Identify which cell holds the provided text, then report its (x, y) central coordinate. 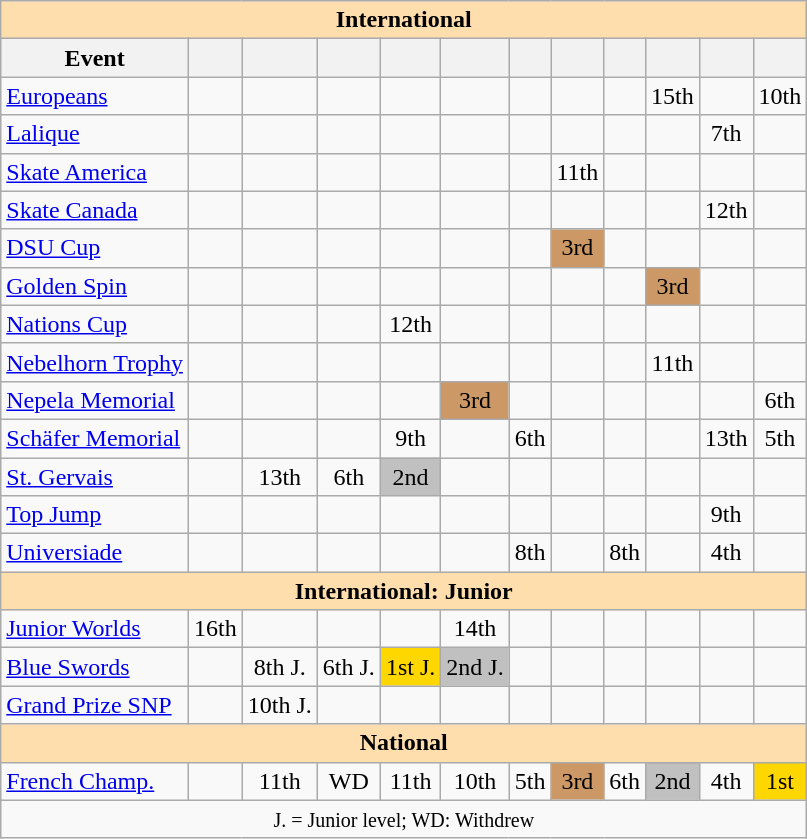
Event (95, 58)
6th J. (348, 667)
15th (673, 96)
J. = Junior level; WD: Withdrew (404, 819)
DSU Cup (95, 248)
Golden Spin (95, 286)
International: Junior (404, 591)
Nebelhorn Trophy (95, 362)
Skate America (95, 172)
10th J. (280, 705)
Junior Worlds (95, 629)
St. Gervais (95, 477)
Lalique (95, 134)
WD (348, 781)
French Champ. (95, 781)
1st J. (410, 667)
8th J. (280, 667)
Blue Swords (95, 667)
Nepela Memorial (95, 400)
16th (215, 629)
National (404, 743)
Grand Prize SNP (95, 705)
1st (780, 781)
7th (726, 134)
International (404, 20)
Nations Cup (95, 324)
Skate Canada (95, 210)
Universiade (95, 553)
14th (475, 629)
Europeans (95, 96)
Top Jump (95, 515)
2nd J. (475, 667)
Schäfer Memorial (95, 438)
